Return the (x, y) coordinate for the center point of the cell that contains the specified text.  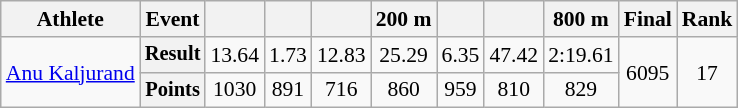
829 (580, 90)
810 (514, 90)
716 (342, 90)
47.42 (514, 55)
1030 (234, 90)
Rank (708, 19)
Final (648, 19)
Result (173, 55)
12.83 (342, 55)
200 m (404, 19)
800 m (580, 19)
17 (708, 72)
Anu Kaljurand (70, 72)
1.73 (288, 55)
860 (404, 90)
Points (173, 90)
6095 (648, 72)
2:19.61 (580, 55)
6.35 (461, 55)
959 (461, 90)
891 (288, 90)
Athlete (70, 19)
Event (173, 19)
25.29 (404, 55)
13.64 (234, 55)
